Output the [x, y] coordinate of the center of the cell containing the given text.  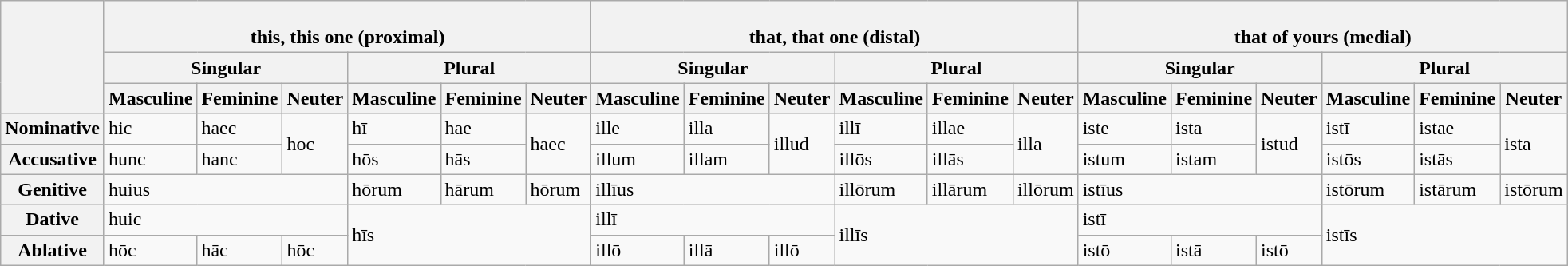
istīus [1200, 189]
illīus [713, 189]
ille [638, 129]
istōs [1368, 159]
istā [1215, 250]
this, this one (proximal) [347, 27]
istud [1290, 144]
hic [150, 129]
illae [970, 129]
hoc [315, 144]
hī [394, 129]
istae [1457, 129]
hunc [150, 159]
illās [970, 159]
Dative [53, 220]
illārum [970, 189]
illam [726, 159]
that, that one (distal) [835, 27]
istārum [1457, 189]
hāc [239, 250]
istās [1457, 159]
istīs [1444, 235]
Ablative [53, 250]
hōs [394, 159]
Accusative [53, 159]
hae [484, 129]
huius [225, 189]
huic [225, 220]
illōs [881, 159]
Genitive [53, 189]
illud [802, 144]
iste [1124, 129]
istum [1124, 159]
Nominative [53, 129]
that of yours (medial) [1323, 27]
hārum [484, 189]
illā [726, 250]
hanc [239, 159]
illum [638, 159]
hās [484, 159]
istam [1215, 159]
hīs [469, 235]
illīs [956, 235]
